Locate the cell with the specified text and output its (x, y) center coordinate. 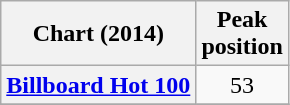
53 (242, 85)
Peakposition (242, 34)
Chart (2014) (98, 34)
Billboard Hot 100 (98, 85)
